Return the (x, y) coordinate for the center point of the cell that contains the specified text.  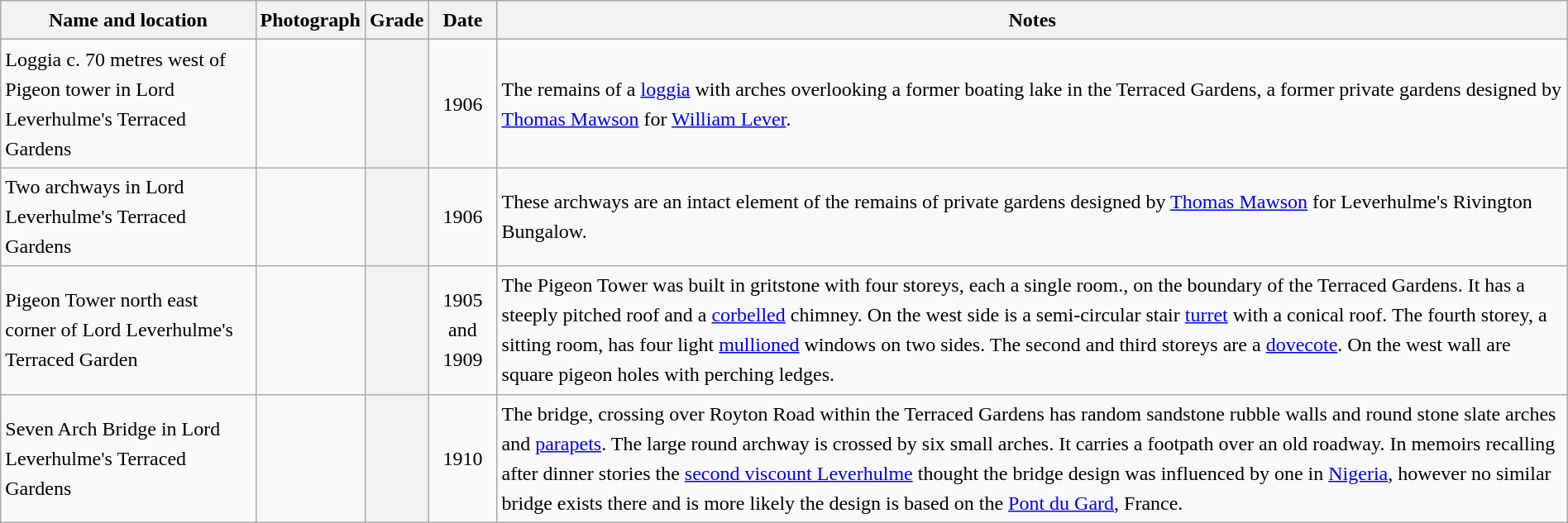
Notes (1032, 20)
Name and location (128, 20)
Two archways in Lord Leverhulme's Terraced Gardens (128, 216)
Photograph (310, 20)
These archways are an intact element of the remains of private gardens designed by Thomas Mawson for Leverhulme's Rivington Bungalow. (1032, 216)
Loggia c. 70 metres west of Pigeon tower in Lord Leverhulme's Terraced Gardens (128, 104)
Date (463, 20)
Seven Arch Bridge in Lord Leverhulme's Terraced Gardens (128, 458)
1910 (463, 458)
Grade (396, 20)
Pigeon Tower north east corner of Lord Leverhulme's Terraced Garden (128, 330)
1905 and 1909 (463, 330)
